Locate the cell with the specified text and output its [X, Y] center coordinate. 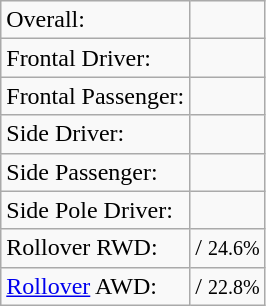
Frontal Passenger: [96, 96]
Side Pole Driver: [96, 210]
Frontal Driver: [96, 58]
Rollover RWD: [96, 248]
Rollover AWD: [96, 286]
Side Passenger: [96, 172]
Side Driver: [96, 134]
/ 24.6% [228, 248]
/ 22.8% [228, 286]
Overall: [96, 20]
